Determine the [X, Y] coordinate at the center of the cell enclosing the given text.  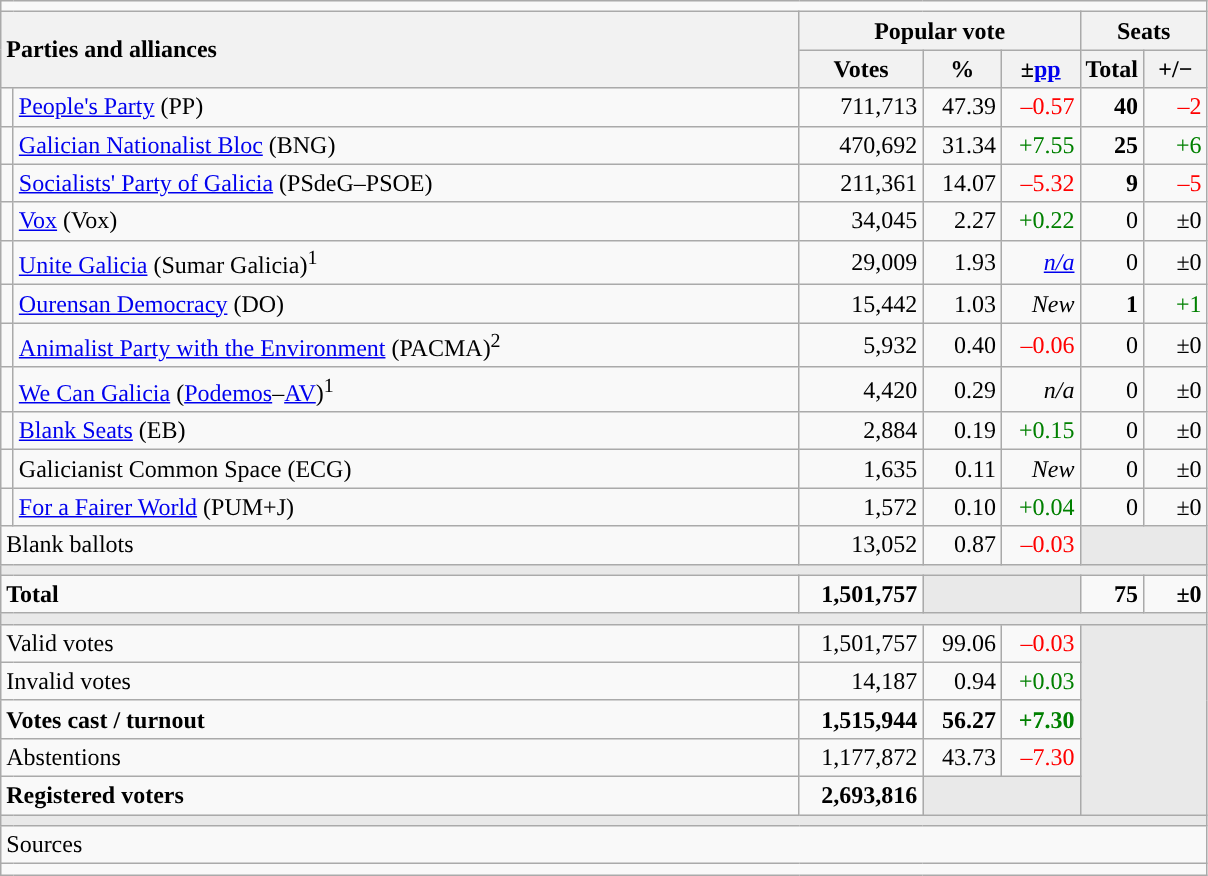
711,713 [861, 107]
99.06 [962, 643]
Galicianist Common Space (ECG) [406, 469]
2,693,816 [861, 796]
25 [1112, 145]
–2 [1176, 107]
470,692 [861, 145]
2,884 [861, 431]
Blank ballots [400, 545]
1,177,872 [861, 758]
–0.57 [1040, 107]
Invalid votes [400, 681]
0.11 [962, 469]
211,361 [861, 183]
±pp [1040, 69]
+0.04 [1040, 507]
Animalist Party with the Environment (PACMA)2 [406, 346]
Registered voters [400, 796]
Sources [604, 845]
Votes cast / turnout [400, 719]
Votes [861, 69]
–5 [1176, 183]
Valid votes [400, 643]
56.27 [962, 719]
Seats [1144, 31]
Popular vote [940, 31]
% [962, 69]
0.87 [962, 545]
–5.32 [1040, 183]
0.10 [962, 507]
31.34 [962, 145]
14,187 [861, 681]
0.19 [962, 431]
Ourensan Democracy (DO) [406, 304]
0.29 [962, 390]
+0.15 [1040, 431]
+6 [1176, 145]
43.73 [962, 758]
+1 [1176, 304]
1.03 [962, 304]
34,045 [861, 221]
5,932 [861, 346]
–0.06 [1040, 346]
For a Fairer World (PUM+J) [406, 507]
0.40 [962, 346]
1,635 [861, 469]
47.39 [962, 107]
13,052 [861, 545]
–7.30 [1040, 758]
1,515,944 [861, 719]
+0.03 [1040, 681]
Blank Seats (EB) [406, 431]
Galician Nationalist Bloc (BNG) [406, 145]
40 [1112, 107]
+7.30 [1040, 719]
Unite Galicia (Sumar Galicia)1 [406, 262]
Parties and alliances [400, 50]
29,009 [861, 262]
75 [1112, 594]
We Can Galicia (Podemos–AV)1 [406, 390]
Abstentions [400, 758]
14.07 [962, 183]
9 [1112, 183]
Vox (Vox) [406, 221]
People's Party (PP) [406, 107]
+7.55 [1040, 145]
+0.22 [1040, 221]
15,442 [861, 304]
4,420 [861, 390]
Socialists' Party of Galicia (PSdeG–PSOE) [406, 183]
+/− [1176, 69]
1,572 [861, 507]
0.94 [962, 681]
2.27 [962, 221]
1.93 [962, 262]
1 [1112, 304]
